Provide the [X, Y] coordinate of the cell's center where the given text is located.  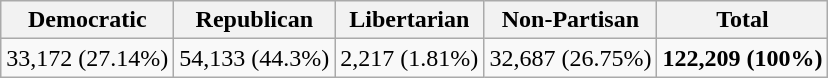
122,209 (100%) [742, 58]
2,217 (1.81%) [410, 58]
Democratic [88, 20]
32,687 (26.75%) [570, 58]
54,133 (44.3%) [254, 58]
33,172 (27.14%) [88, 58]
Total [742, 20]
Libertarian [410, 20]
Republican [254, 20]
Non-Partisan [570, 20]
